Pinpoint the cell where the given text exists, returning its (X, Y) midpoint coordinate. 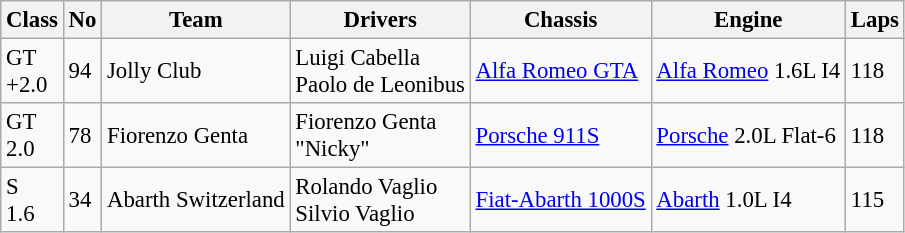
Rolando Vaglio Silvio Vaglio (380, 200)
Luigi Cabella Paolo de Leonibus (380, 72)
Team (196, 20)
Fiat-Abarth 1000S (560, 200)
Jolly Club (196, 72)
Fiorenzo Genta "Nicky" (380, 136)
Porsche 911S (560, 136)
Laps (876, 20)
No (82, 20)
Drivers (380, 20)
Class (32, 20)
Porsche 2.0L Flat-6 (748, 136)
Abarth 1.0L I4 (748, 200)
Alfa Romeo GTA (560, 72)
Fiorenzo Genta (196, 136)
GT+2.0 (32, 72)
GT2.0 (32, 136)
78 (82, 136)
94 (82, 72)
Alfa Romeo 1.6L I4 (748, 72)
34 (82, 200)
Chassis (560, 20)
115 (876, 200)
Engine (748, 20)
S1.6 (32, 200)
Abarth Switzerland (196, 200)
